Find where the given text appears and provide that cell's center as (x, y) coordinate. 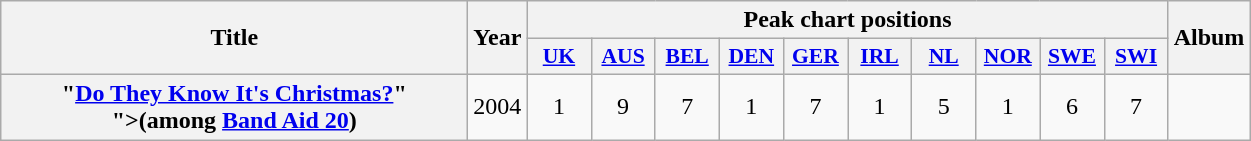
NL (944, 57)
Peak chart positions (848, 20)
"Do They Know It's Christmas?"">(among Band Aid 20) (234, 106)
9 (623, 106)
SWI (1136, 57)
GER (815, 57)
Album (1209, 38)
AUS (623, 57)
2004 (498, 106)
SWE (1072, 57)
6 (1072, 106)
IRL (880, 57)
DEN (751, 57)
BEL (687, 57)
Year (498, 38)
Title (234, 38)
NOR (1008, 57)
5 (944, 106)
UK (559, 57)
